Pinpoint the cell where the given text exists, returning its (X, Y) midpoint coordinate. 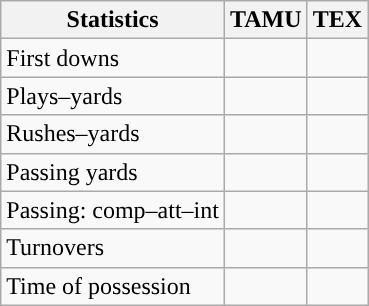
Statistics (113, 20)
Plays–yards (113, 96)
Rushes–yards (113, 134)
TEX (337, 20)
Passing yards (113, 172)
Time of possession (113, 286)
TAMU (266, 20)
Passing: comp–att–int (113, 210)
First downs (113, 58)
Turnovers (113, 248)
